Output the (X, Y) coordinate of the center of the cell containing the given text.  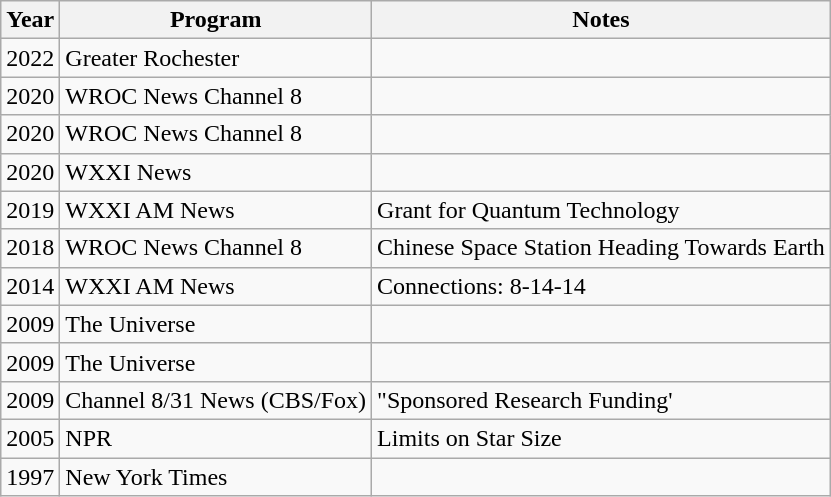
New York Times (216, 477)
Grant for Quantum Technology (602, 210)
WXXI News (216, 172)
Greater Rochester (216, 58)
"Sponsored Research Funding' (602, 400)
2022 (30, 58)
Chinese Space Station Heading Towards Earth (602, 248)
Notes (602, 20)
Year (30, 20)
2005 (30, 438)
NPR (216, 438)
Program (216, 20)
Connections: 8-14-14 (602, 286)
Limits on Star Size (602, 438)
2019 (30, 210)
2018 (30, 248)
1997 (30, 477)
2014 (30, 286)
Channel 8/31 News (CBS/Fox) (216, 400)
